Detect which cell encompasses the target text, then output its (X, Y) center coordinate. 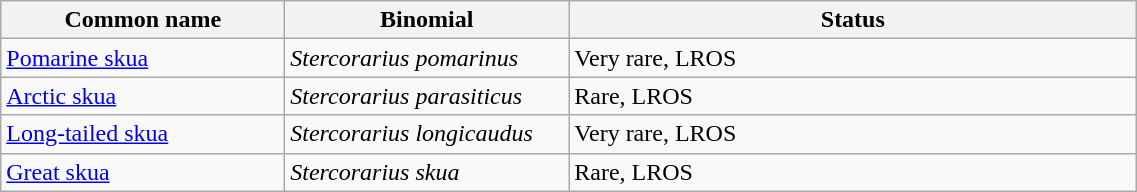
Binomial (427, 20)
Long-tailed skua (143, 134)
Stercorarius longicaudus (427, 134)
Status (853, 20)
Great skua (143, 172)
Stercorarius parasiticus (427, 96)
Arctic skua (143, 96)
Common name (143, 20)
Pomarine skua (143, 58)
Stercorarius pomarinus (427, 58)
Stercorarius skua (427, 172)
